Return the [x, y] coordinate for the center point of the cell that contains the specified text.  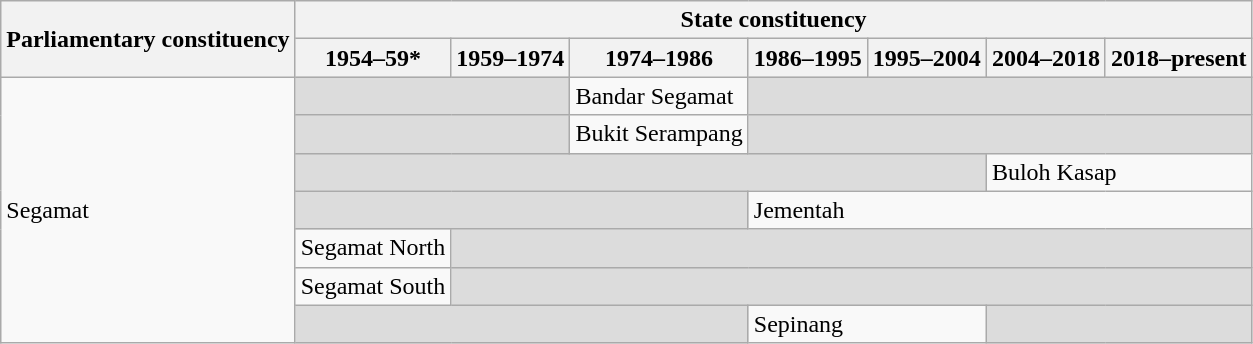
1954–59* [373, 58]
Bandar Segamat [659, 96]
1959–1974 [510, 58]
Bukit Serampang [659, 134]
Sepinang [867, 324]
Segamat North [373, 248]
State constituency [774, 20]
2018–present [1178, 58]
Segamat [148, 210]
1974–1986 [659, 58]
1995–2004 [926, 58]
Jementah [1000, 210]
Segamat South [373, 286]
1986–1995 [808, 58]
Buloh Kasap [1119, 172]
Parliamentary constituency [148, 39]
2004–2018 [1046, 58]
